For the text-containing cell, return its midpoint in (X, Y) coordinate format. 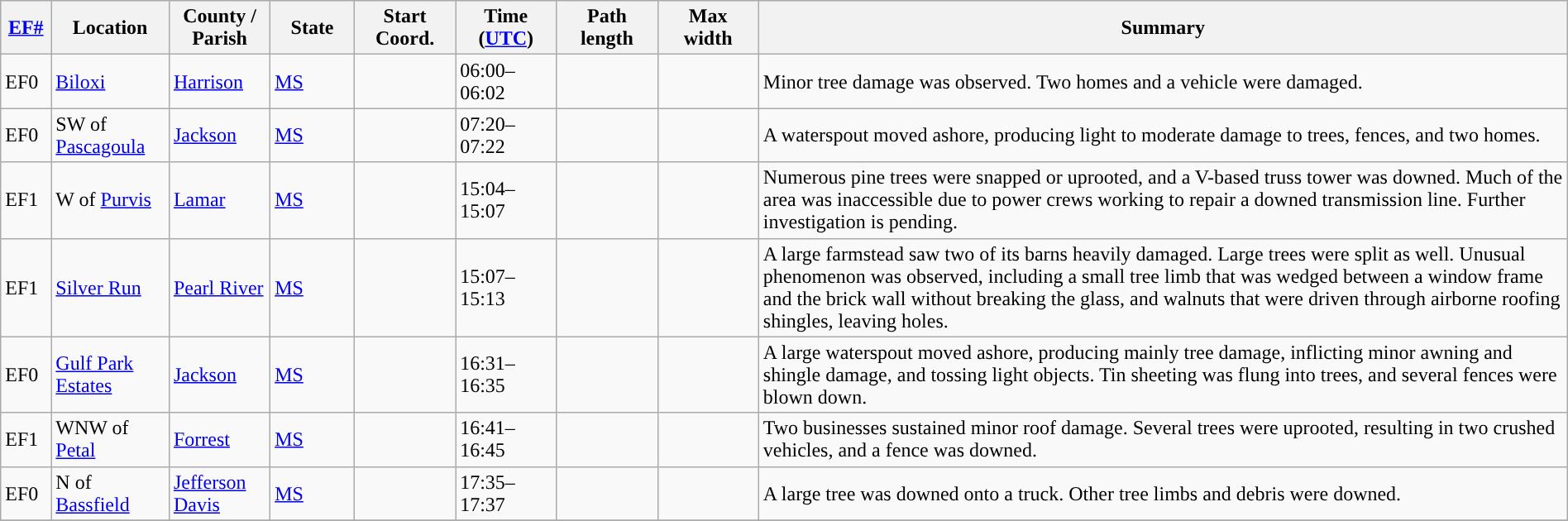
17:35–17:37 (506, 493)
Path length (607, 28)
County / Parish (219, 28)
16:41–16:45 (506, 440)
State (313, 28)
07:20–07:22 (506, 136)
Pearl River (219, 288)
15:04–15:07 (506, 200)
N of Bassfield (111, 493)
A waterspout moved ashore, producing light to moderate damage to trees, fences, and two homes. (1163, 136)
16:31–16:35 (506, 375)
Minor tree damage was observed. Two homes and a vehicle were damaged. (1163, 81)
Jefferson Davis (219, 493)
W of Purvis (111, 200)
Max width (708, 28)
Location (111, 28)
Silver Run (111, 288)
Forrest (219, 440)
Summary (1163, 28)
Lamar (219, 200)
06:00–06:02 (506, 81)
Gulf Park Estates (111, 375)
15:07–15:13 (506, 288)
SW of Pascagoula (111, 136)
Two businesses sustained minor roof damage. Several trees were uprooted, resulting in two crushed vehicles, and a fence was downed. (1163, 440)
Harrison (219, 81)
EF# (26, 28)
Time (UTC) (506, 28)
WNW of Petal (111, 440)
Biloxi (111, 81)
Start Coord. (404, 28)
A large tree was downed onto a truck. Other tree limbs and debris were downed. (1163, 493)
